Capture the cell that displays the provided text and extract its [x, y] central coordinate. 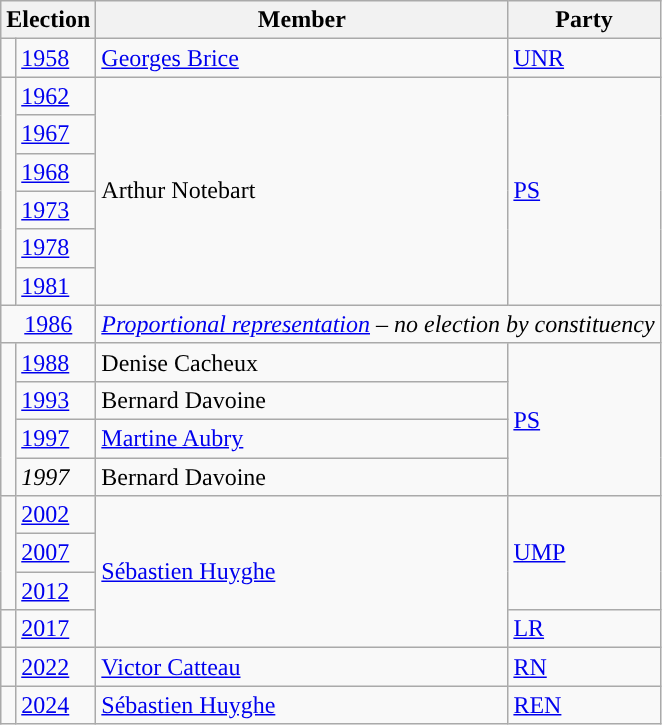
Party [584, 20]
Georges Brice [302, 58]
1967 [56, 134]
REN [584, 705]
Victor Catteau [302, 667]
1958 [56, 58]
1968 [56, 172]
2012 [56, 591]
Martine Aubry [302, 438]
1981 [56, 286]
2022 [56, 667]
Member [302, 20]
RN [584, 667]
2002 [56, 515]
UMP [584, 553]
2007 [56, 553]
1973 [56, 210]
Denise Cacheux [302, 362]
1988 [56, 362]
1993 [56, 400]
2017 [56, 629]
UNR [584, 58]
2024 [56, 705]
Arthur Notebart [302, 191]
1978 [56, 248]
1962 [56, 96]
1986 [48, 324]
LR [584, 629]
Election [48, 20]
Proportional representation – no election by constituency [378, 324]
